Capture the cell that displays the provided text and extract its (x, y) central coordinate. 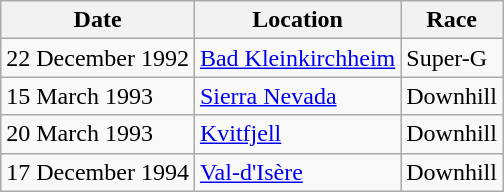
20 March 1993 (98, 134)
Bad Kleinkirchheim (297, 58)
Super-G (452, 58)
Date (98, 20)
Race (452, 20)
22 December 1992 (98, 58)
Val-d'Isère (297, 172)
15 March 1993 (98, 96)
17 December 1994 (98, 172)
Location (297, 20)
Sierra Nevada (297, 96)
Kvitfjell (297, 134)
